Identify which cell holds the provided text, then report its [x, y] central coordinate. 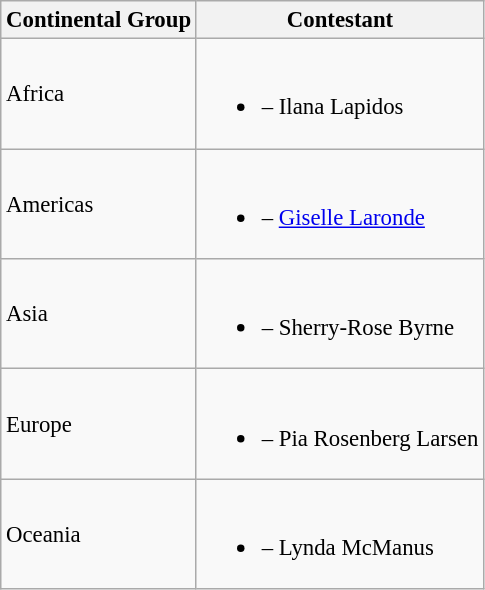
– Pia Rosenberg Larsen [340, 424]
Continental Group [99, 20]
Contestant [340, 20]
– Ilana Lapidos [340, 94]
– Sherry-Rose Byrne [340, 314]
Asia [99, 314]
Oceania [99, 534]
– Giselle Laronde [340, 204]
– Lynda McManus [340, 534]
Americas [99, 204]
Europe [99, 424]
Africa [99, 94]
